Determine the [x, y] coordinate at the center of the cell enclosing the given text.  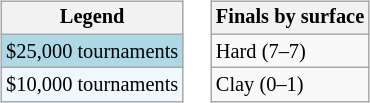
Legend [92, 18]
Hard (7–7) [290, 51]
Clay (0–1) [290, 85]
Finals by surface [290, 18]
$10,000 tournaments [92, 85]
$25,000 tournaments [92, 51]
